Pinpoint the cell where the given text exists, returning its [x, y] midpoint coordinate. 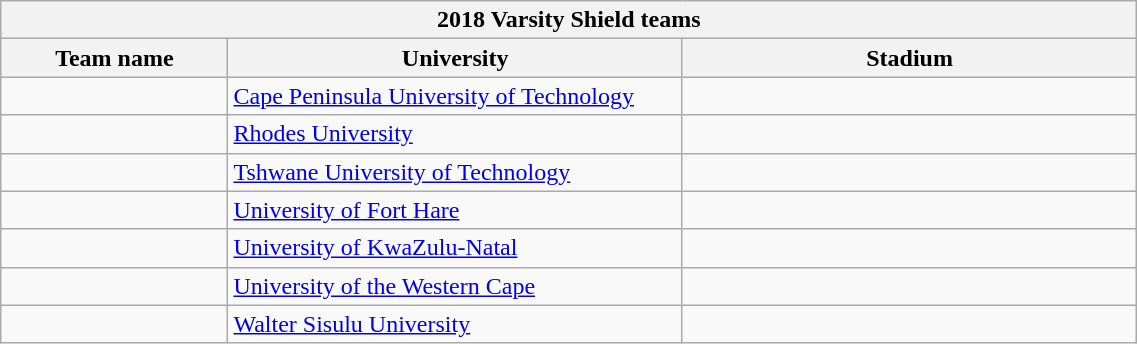
Cape Peninsula University of Technology [455, 96]
University of Fort Hare [455, 210]
University of KwaZulu-Natal [455, 248]
2018 Varsity Shield teams [569, 20]
Tshwane University of Technology [455, 172]
Rhodes University [455, 134]
University of the Western Cape [455, 286]
Team name [114, 58]
Walter Sisulu University [455, 324]
Stadium [909, 58]
University [455, 58]
